Output the (x, y) coordinate of the center of the cell containing the given text.  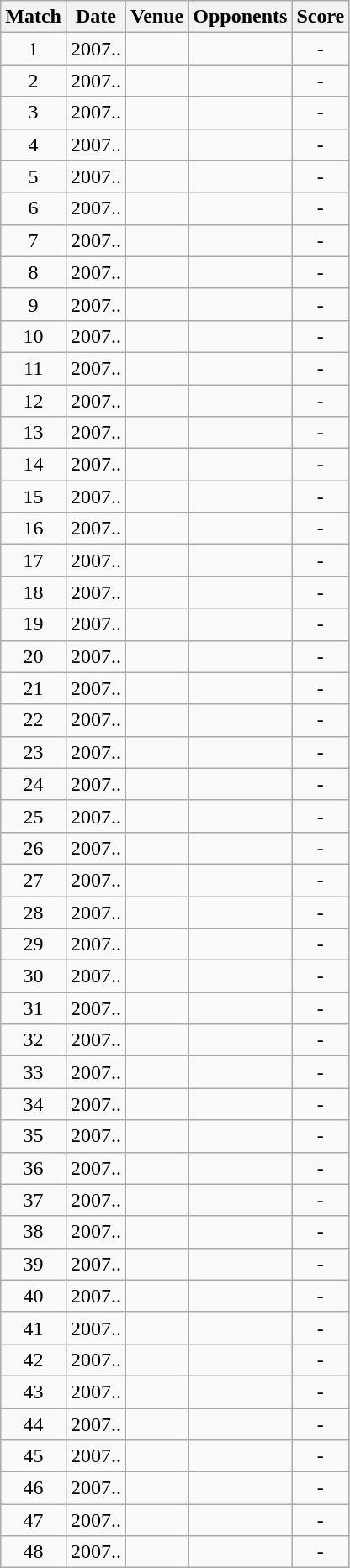
39 (34, 1264)
22 (34, 720)
25 (34, 816)
24 (34, 784)
2 (34, 81)
8 (34, 272)
34 (34, 1104)
27 (34, 880)
19 (34, 624)
44 (34, 1424)
30 (34, 976)
3 (34, 113)
47 (34, 1520)
42 (34, 1360)
36 (34, 1168)
18 (34, 592)
12 (34, 401)
35 (34, 1136)
9 (34, 304)
Opponents (241, 17)
16 (34, 529)
5 (34, 176)
Match (34, 17)
48 (34, 1552)
11 (34, 368)
32 (34, 1040)
Score (321, 17)
20 (34, 656)
1 (34, 49)
6 (34, 208)
45 (34, 1456)
31 (34, 1008)
17 (34, 560)
13 (34, 433)
7 (34, 240)
29 (34, 944)
46 (34, 1488)
Date (96, 17)
37 (34, 1200)
43 (34, 1392)
21 (34, 688)
40 (34, 1296)
33 (34, 1072)
14 (34, 465)
4 (34, 145)
Venue (157, 17)
28 (34, 912)
23 (34, 752)
38 (34, 1232)
26 (34, 848)
15 (34, 497)
41 (34, 1328)
10 (34, 336)
